For the text-containing cell, return its midpoint in (x, y) coordinate format. 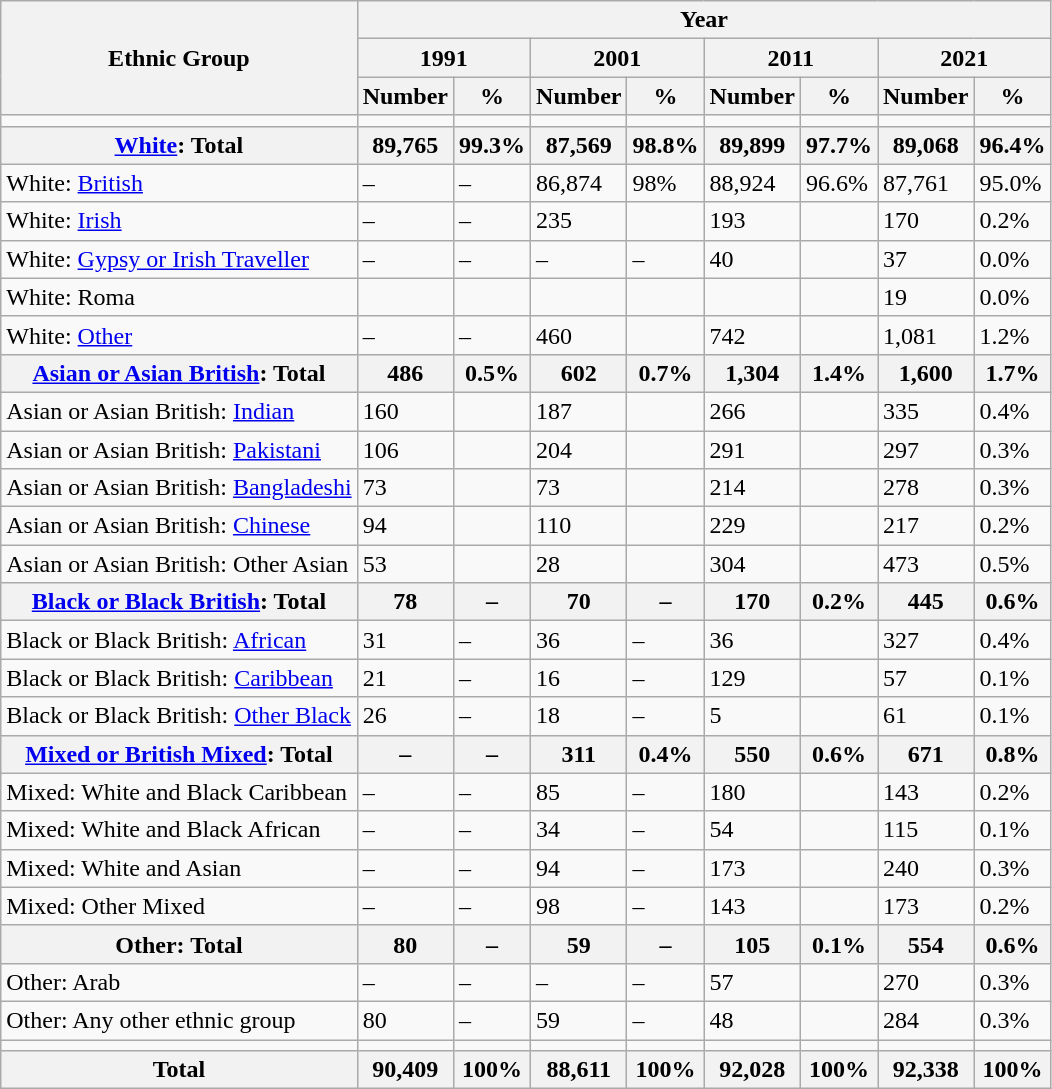
96.6% (838, 183)
70 (579, 602)
Asian or Asian British: Bangladeshi (179, 488)
18 (579, 716)
160 (405, 411)
Mixed: White and Black Caribbean (179, 792)
Black or Black British: Total (179, 602)
28 (579, 564)
21 (405, 678)
187 (579, 411)
85 (579, 792)
742 (752, 335)
217 (926, 526)
48 (752, 1020)
1,600 (926, 373)
89,765 (405, 145)
1.7% (1012, 373)
311 (579, 754)
Black or Black British: Caribbean (179, 678)
550 (752, 754)
98 (579, 906)
16 (579, 678)
88,611 (579, 1070)
486 (405, 373)
98.8% (666, 145)
19 (926, 297)
Ethnic Group (179, 58)
291 (752, 449)
335 (926, 411)
204 (579, 449)
78 (405, 602)
266 (752, 411)
Mixed: White and Black African (179, 830)
180 (752, 792)
2011 (790, 58)
34 (579, 830)
Black or Black British: Other Black (179, 716)
1991 (444, 58)
193 (752, 221)
Mixed or British Mixed: Total (179, 754)
26 (405, 716)
110 (579, 526)
2021 (964, 58)
554 (926, 944)
Asian or Asian British: Pakistani (179, 449)
1,081 (926, 335)
96.4% (1012, 145)
98% (666, 183)
Asian or Asian British: Indian (179, 411)
88,924 (752, 183)
White: Total (179, 145)
40 (752, 259)
White: Roma (179, 297)
5 (752, 716)
White: Gypsy or Irish Traveller (179, 259)
Other: Arab (179, 982)
1,304 (752, 373)
278 (926, 488)
White: British (179, 183)
87,569 (579, 145)
White: Other (179, 335)
53 (405, 564)
0.7% (666, 373)
89,899 (752, 145)
235 (579, 221)
Other: Total (179, 944)
2001 (618, 58)
284 (926, 1020)
86,874 (579, 183)
Mixed: Other Mixed (179, 906)
99.3% (492, 145)
Other: Any other ethnic group (179, 1020)
473 (926, 564)
90,409 (405, 1070)
95.0% (1012, 183)
92,338 (926, 1070)
Asian or Asian British: Chinese (179, 526)
54 (752, 830)
61 (926, 716)
89,068 (926, 145)
445 (926, 602)
Asian or Asian British: Total (179, 373)
129 (752, 678)
106 (405, 449)
240 (926, 868)
1.4% (838, 373)
31 (405, 640)
270 (926, 982)
White: Irish (179, 221)
115 (926, 830)
37 (926, 259)
327 (926, 640)
105 (752, 944)
1.2% (1012, 335)
602 (579, 373)
304 (752, 564)
Mixed: White and Asian (179, 868)
460 (579, 335)
Asian or Asian British: Other Asian (179, 564)
229 (752, 526)
Year (704, 20)
92,028 (752, 1070)
214 (752, 488)
87,761 (926, 183)
671 (926, 754)
297 (926, 449)
97.7% (838, 145)
Total (179, 1070)
Black or Black British: African (179, 640)
0.8% (1012, 754)
